From the cell containing the given text, extract its center point as (X, Y) coordinate. 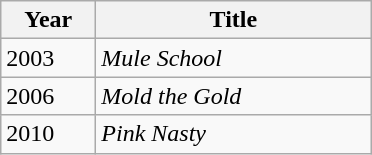
2010 (48, 134)
2003 (48, 58)
2006 (48, 96)
Year (48, 20)
Title (234, 20)
Mold the Gold (234, 96)
Pink Nasty (234, 134)
Mule School (234, 58)
